Detect which cell encompasses the target text, then output its (X, Y) center coordinate. 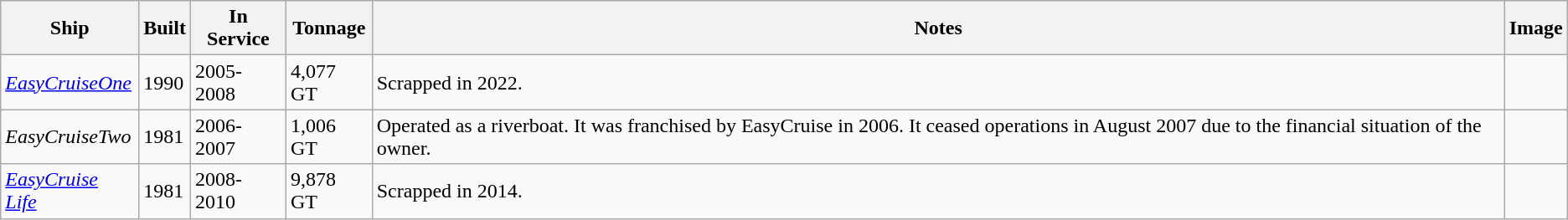
EasyCruise Life (70, 191)
9,878 GT (328, 191)
4,077 GT (328, 82)
In Service (238, 28)
1,006 GT (328, 137)
Notes (938, 28)
2008-2010 (238, 191)
EasyCruiseOne (70, 82)
Operated as a riverboat. It was franchised by EasyCruise in 2006. It ceased operations in August 2007 due to the financial situation of the owner. (938, 137)
2006-2007 (238, 137)
EasyCruiseTwo (70, 137)
2005-2008 (238, 82)
Tonnage (328, 28)
Scrapped in 2022. (938, 82)
Scrapped in 2014. (938, 191)
1990 (165, 82)
Image (1536, 28)
Ship (70, 28)
Built (165, 28)
